From the cell containing the given text, extract its center point as (x, y) coordinate. 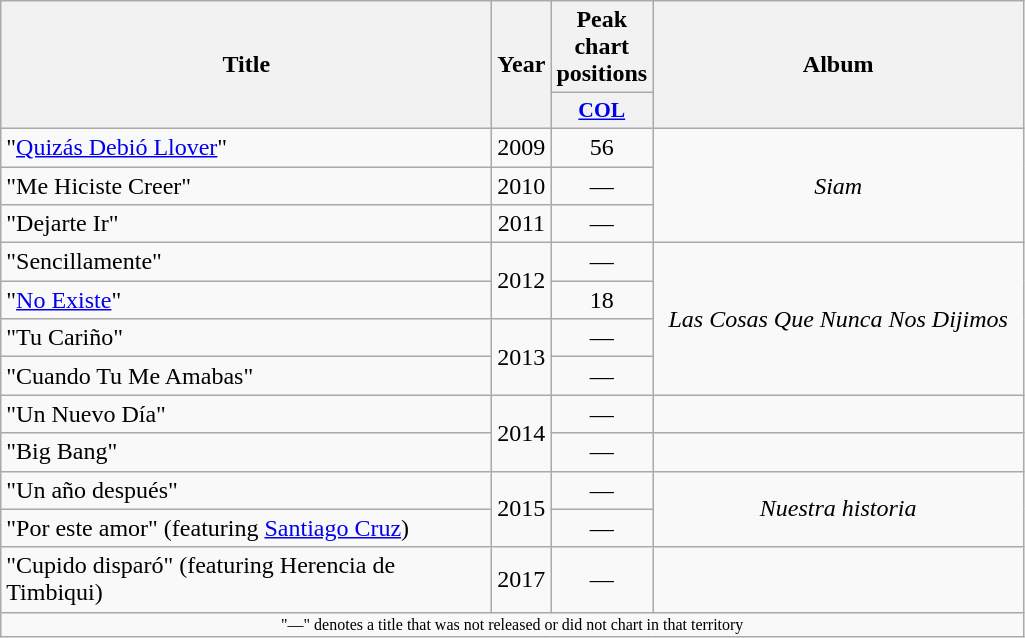
"Quizás Debió Llover" (246, 147)
2010 (522, 185)
2014 (522, 433)
Year (522, 65)
Peak chart positions (602, 47)
"Sencillamente" (246, 262)
2013 (522, 357)
"Big Bang" (246, 452)
"Tu Cariño" (246, 338)
Nuestra historia (838, 509)
"Cupido disparó" (featuring Herencia de Timbiqui) (246, 580)
"Dejarte Ir" (246, 224)
"—" denotes a title that was not released or did not chart in that territory (512, 624)
Title (246, 65)
18 (602, 300)
"Me Hiciste Creer" (246, 185)
2012 (522, 281)
Siam (838, 185)
"Un año después" (246, 490)
Las Cosas Que Nunca Nos Dijimos (838, 319)
56 (602, 147)
2017 (522, 580)
"Cuando Tu Me Amabas" (246, 376)
2015 (522, 509)
"Un Nuevo Día" (246, 414)
2009 (522, 147)
"Por este amor" (featuring Santiago Cruz) (246, 528)
2011 (522, 224)
COL (602, 111)
"No Existe" (246, 300)
Album (838, 65)
